From the cell containing the given text, extract its center point as (X, Y) coordinate. 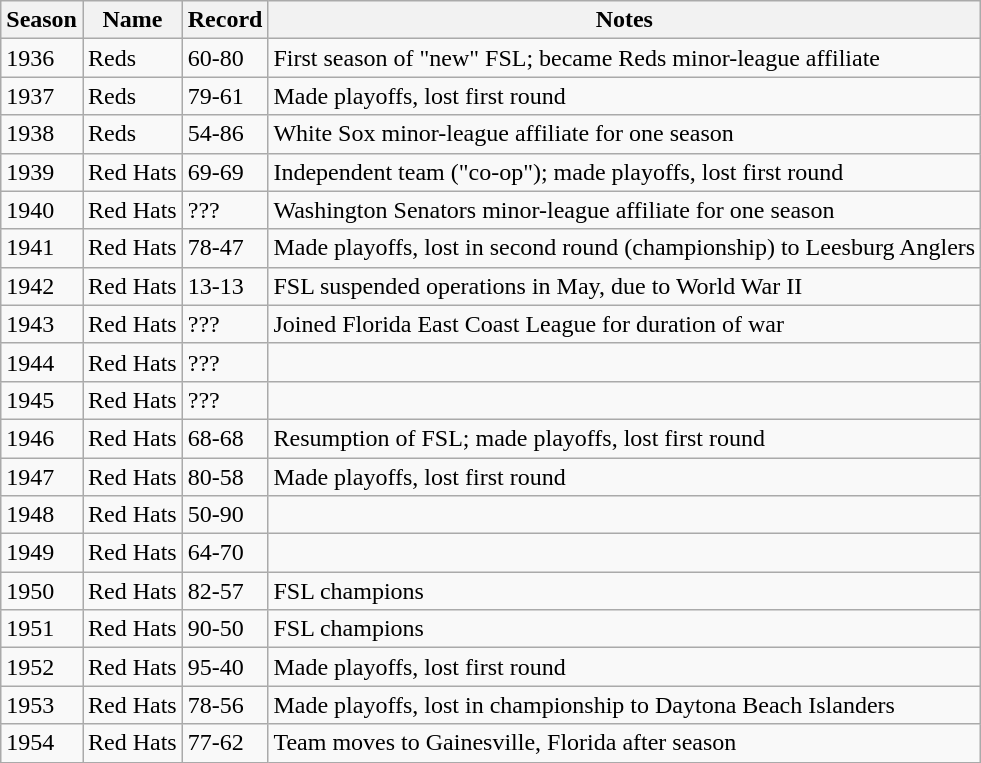
1948 (42, 515)
80-58 (225, 477)
First season of "new" FSL; became Reds minor-league affiliate (624, 58)
1953 (42, 705)
Washington Senators minor-league affiliate for one season (624, 210)
95-40 (225, 667)
90-50 (225, 629)
78-47 (225, 248)
1936 (42, 58)
82-57 (225, 591)
1945 (42, 400)
Notes (624, 20)
White Sox minor-league affiliate for one season (624, 134)
Joined Florida East Coast League for duration of war (624, 324)
78-56 (225, 705)
79-61 (225, 96)
1942 (42, 286)
1944 (42, 362)
68-68 (225, 438)
Team moves to Gainesville, Florida after season (624, 743)
60-80 (225, 58)
64-70 (225, 553)
50-90 (225, 515)
1947 (42, 477)
1939 (42, 172)
13-13 (225, 286)
77-62 (225, 743)
1938 (42, 134)
FSL suspended operations in May, due to World War II (624, 286)
1941 (42, 248)
Name (132, 20)
Independent team ("co-op"); made playoffs, lost first round (624, 172)
Record (225, 20)
1943 (42, 324)
1951 (42, 629)
Resumption of FSL; made playoffs, lost first round (624, 438)
Made playoffs, lost in championship to Daytona Beach Islanders (624, 705)
54-86 (225, 134)
Made playoffs, lost in second round (championship) to Leesburg Anglers (624, 248)
1946 (42, 438)
1952 (42, 667)
Season (42, 20)
69-69 (225, 172)
1950 (42, 591)
1954 (42, 743)
1937 (42, 96)
1949 (42, 553)
1940 (42, 210)
